Determine the [x, y] coordinate at the center of the cell enclosing the given text.  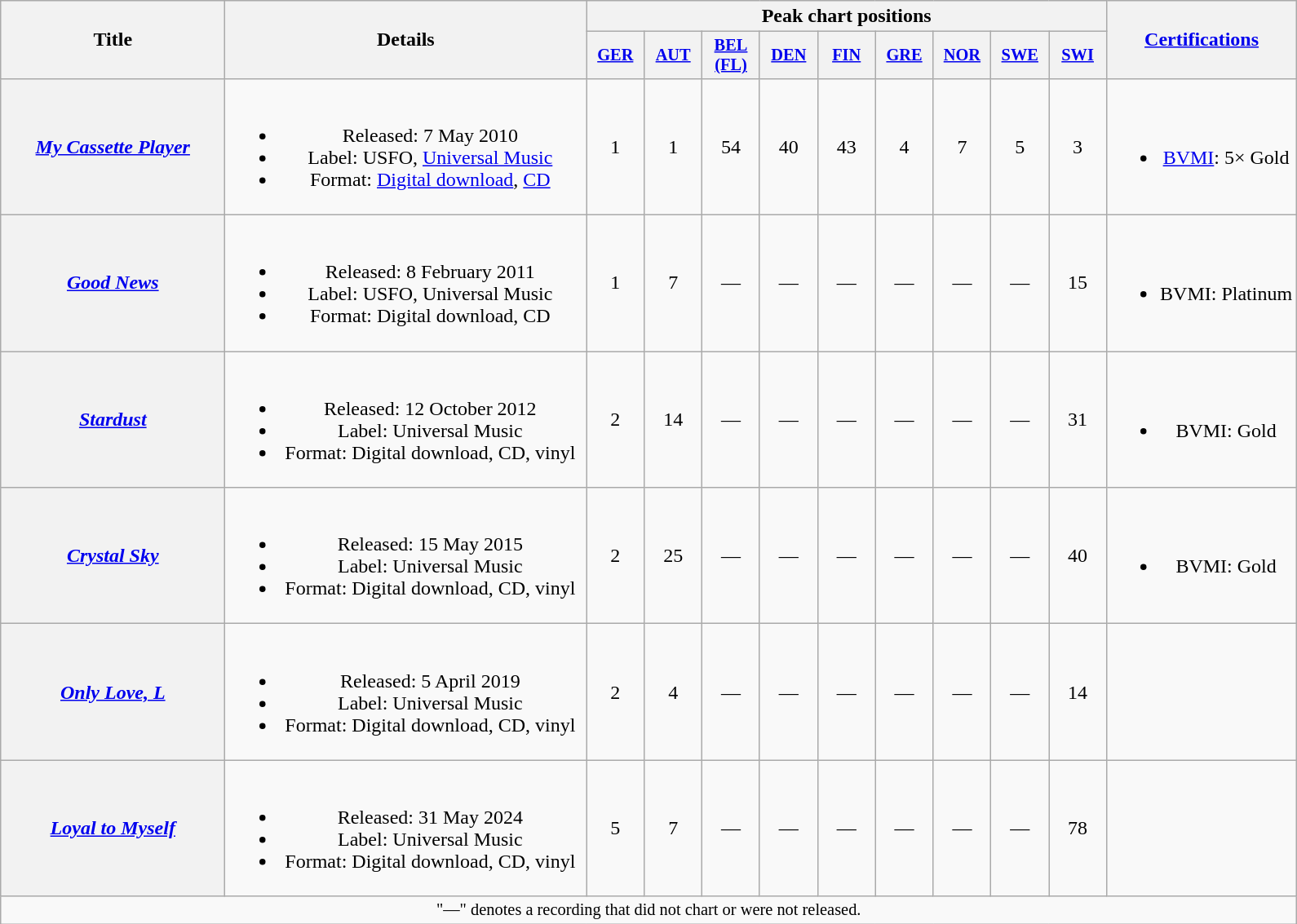
3 [1078, 147]
Details [406, 40]
Loyal to Myself [113, 829]
"—" denotes a recording that did not chart or were not released. [649, 910]
54 [731, 147]
AUT [674, 55]
DEN [788, 55]
Peak chart positions [847, 16]
Good News [113, 284]
NOR [963, 55]
Released: 5 April 2019Label: Universal MusicFormat: Digital download, CD, vinyl [406, 692]
My Cassette Player [113, 147]
15 [1078, 284]
Crystal Sky [113, 556]
SWE [1020, 55]
Only Love, L [113, 692]
Certifications [1202, 40]
SWI [1078, 55]
BEL(FL) [731, 55]
FIN [847, 55]
Released: 15 May 2015Label: Universal MusicFormat: Digital download, CD, vinyl [406, 556]
Released: 31 May 2024Label: Universal MusicFormat: Digital download, CD, vinyl [406, 829]
BVMI: Platinum [1202, 284]
Released: 12 October 2012Label: Universal MusicFormat: Digital download, CD, vinyl [406, 419]
GRE [904, 55]
78 [1078, 829]
Released: 8 February 2011Label: USFO, Universal MusicFormat: Digital download, CD [406, 284]
Title [113, 40]
Stardust [113, 419]
43 [847, 147]
GER [615, 55]
25 [674, 556]
31 [1078, 419]
BVMI: 5× Gold [1202, 147]
Released: 7 May 2010Label: USFO, Universal MusicFormat: Digital download, CD [406, 147]
